Search for the cell housing the specified text and yield its (X, Y) center coordinate. 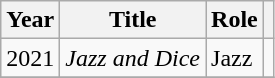
2021 (30, 58)
Title (133, 20)
Year (30, 20)
Jazz and Dice (133, 58)
Role (235, 20)
Jazz (235, 58)
